Detect which cell encompasses the target text, then output its [x, y] center coordinate. 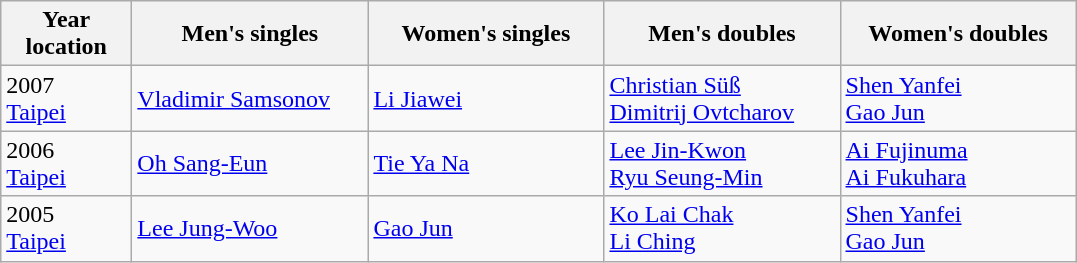
Gao Jun [486, 228]
Vladimir Samsonov [250, 98]
Men's singles [250, 34]
Women's doubles [958, 34]
Oh Sang-Eun [250, 164]
Christian Süß Dimitrij Ovtcharov [722, 98]
Ko Lai Chak Li Ching [722, 228]
2005 Taipei [66, 228]
Tie Ya Na [486, 164]
2007 Taipei [66, 98]
Women's singles [486, 34]
Li Jiawei [486, 98]
Ai Fujinuma Ai Fukuhara [958, 164]
2006 Taipei [66, 164]
Lee Jin-Kwon Ryu Seung-Min [722, 164]
Men's doubles [722, 34]
Lee Jung-Woo [250, 228]
Year location [66, 34]
